Pinpoint the cell where the given text exists, returning its [x, y] midpoint coordinate. 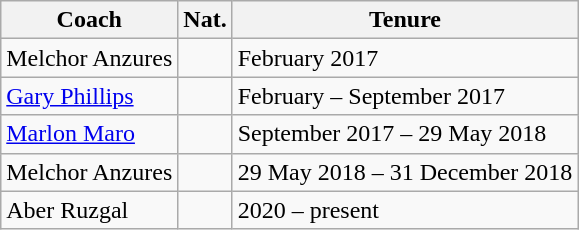
Gary Phillips [90, 96]
February 2017 [405, 58]
29 May 2018 – 31 December 2018 [405, 172]
September 2017 – 29 May 2018 [405, 134]
Tenure [405, 20]
2020 – present [405, 210]
Marlon Maro [90, 134]
Aber Ruzgal [90, 210]
Coach [90, 20]
February – September 2017 [405, 96]
Nat. [205, 20]
